Scan for the cell matching the given text and deliver its (X, Y) coordinate at center. 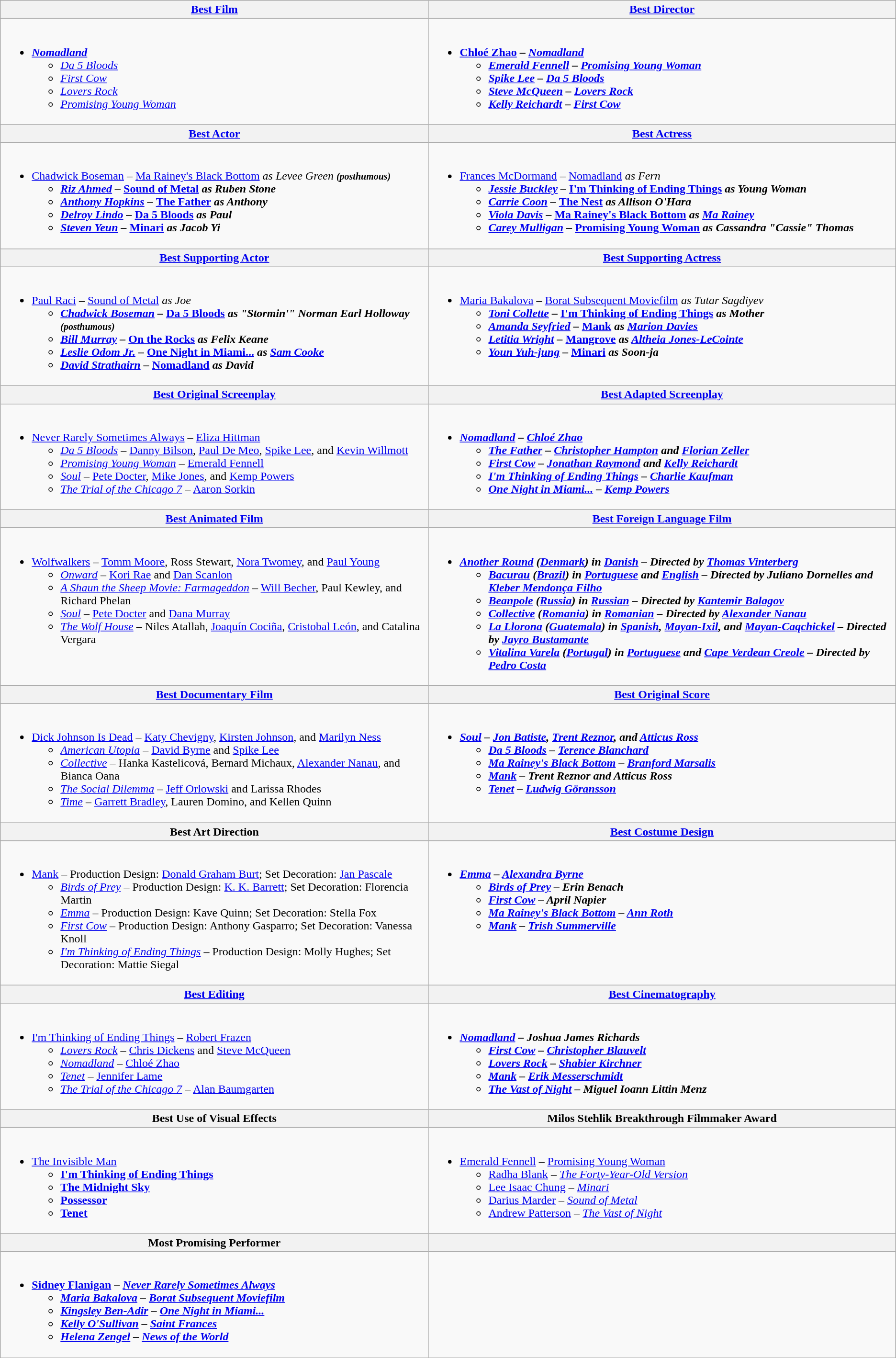
Best Cinematography (662, 995)
Best Film (214, 10)
Best Art Direction (214, 832)
Best Editing (214, 995)
Best Actress (662, 134)
Best Use of Visual Effects (214, 1119)
Best Adapted Screenplay (662, 395)
Best Original Screenplay (214, 395)
Chloé Zhao – NomadlandEmerald Fennell – Promising Young WomanSpike Lee – Da 5 BloodsSteve McQueen – Lovers RockKelly Reichardt – First Cow (662, 72)
Best Animated Film (214, 519)
Best Original Score (662, 694)
The Invisible ManI'm Thinking of Ending ThingsThe Midnight SkyPossessorTenet (214, 1181)
Best Director (662, 10)
NomadlandDa 5 BloodsFirst CowLovers RockPromising Young Woman (214, 72)
Best Documentary Film (214, 694)
Best Foreign Language Film (662, 519)
Most Promising Performer (214, 1243)
Best Supporting Actor (214, 258)
Best Costume Design (662, 832)
Emma – Alexandra ByrneBirds of Prey – Erin BenachFirst Cow – April NapierMa Rainey's Black Bottom – Ann RothMank – Trish Summerville (662, 913)
Best Actor (214, 134)
Milos Stehlik Breakthrough Filmmaker Award (662, 1119)
Best Supporting Actress (662, 258)
